For the text-containing cell, return its midpoint in (X, Y) coordinate format. 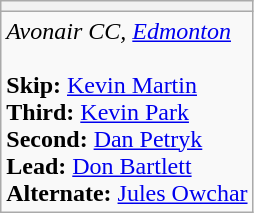
Avonair CC, EdmontonSkip: Kevin Martin Third: Kevin Park Second: Dan Petryk Lead: Don Bartlett Alternate: Jules Owchar (127, 112)
